Pinpoint the cell where the given text exists, returning its (x, y) midpoint coordinate. 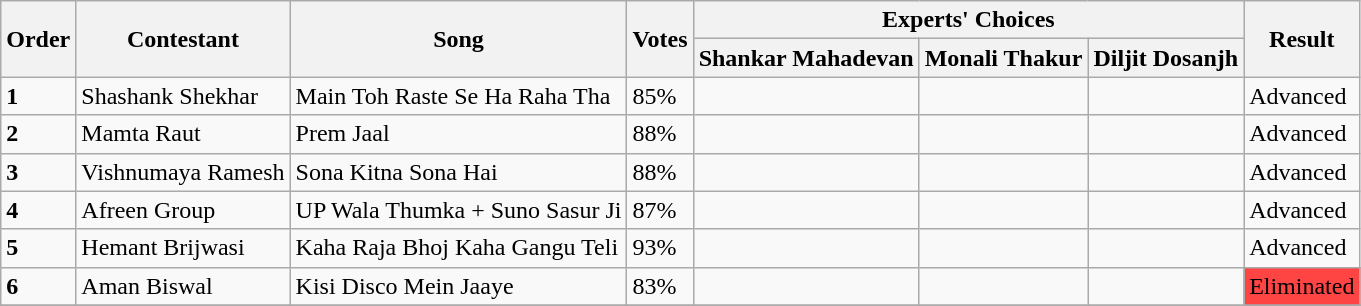
Votes (660, 39)
Contestant (183, 39)
Order (38, 39)
85% (660, 96)
83% (660, 286)
6 (38, 286)
Sona Kitna Sona Hai (458, 172)
Monali Thakur (1004, 58)
Kisi Disco Mein Jaaye (458, 286)
Song (458, 39)
Kaha Raja Bhoj Kaha Gangu Teli (458, 248)
4 (38, 210)
87% (660, 210)
93% (660, 248)
Shashank Shekhar (183, 96)
Shankar Mahadevan (806, 58)
Eliminated (1302, 286)
UP Wala Thumka + Suno Sasur Ji (458, 210)
Mamta Raut (183, 134)
Hemant Brijwasi (183, 248)
1 (38, 96)
Result (1302, 39)
2 (38, 134)
Experts' Choices (968, 20)
3 (38, 172)
5 (38, 248)
Afreen Group (183, 210)
Prem Jaal (458, 134)
Vishnumaya Ramesh (183, 172)
Aman Biswal (183, 286)
Main Toh Raste Se Ha Raha Tha (458, 96)
Diljit Dosanjh (1166, 58)
